From the cell containing the given text, extract its center point as (X, Y) coordinate. 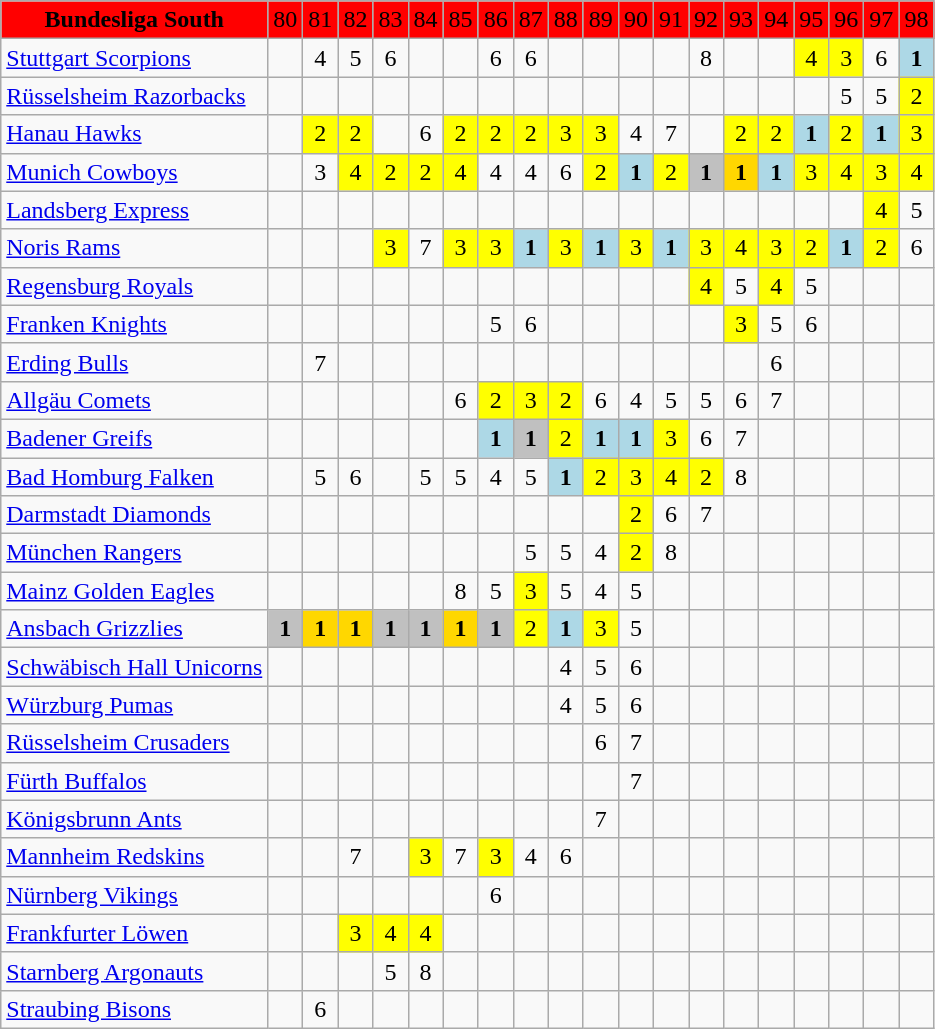
Frankfurter Löwen (134, 933)
85 (460, 20)
Straubing Bisons (134, 1009)
Würzburg Pumas (134, 705)
Rüsselsheim Razorbacks (134, 96)
Mainz Golden Eagles (134, 591)
Hanau Hawks (134, 134)
98 (916, 20)
94 (776, 20)
Darmstadt Diamonds (134, 515)
90 (636, 20)
Ansbach Grizzlies (134, 629)
Franken Knights (134, 324)
Badener Greifs (134, 438)
Starnberg Argonauts (134, 971)
80 (286, 20)
83 (390, 20)
81 (320, 20)
Bad Homburg Falken (134, 477)
Rüsselsheim Crusaders (134, 743)
96 (846, 20)
Mannheim Redskins (134, 857)
97 (882, 20)
Erding Bulls (134, 362)
86 (496, 20)
89 (600, 20)
Königsbrunn Ants (134, 819)
München Rangers (134, 553)
Noris Rams (134, 248)
87 (530, 20)
Allgäu Comets (134, 400)
82 (356, 20)
88 (566, 20)
Schwäbisch Hall Unicorns (134, 667)
Stuttgart Scorpions (134, 58)
91 (670, 20)
Bundesliga South (134, 20)
Nürnberg Vikings (134, 895)
Landsberg Express (134, 210)
84 (426, 20)
Fürth Buffalos (134, 781)
Regensburg Royals (134, 286)
Munich Cowboys (134, 172)
93 (742, 20)
92 (706, 20)
95 (812, 20)
